For the text-containing cell, return its midpoint in [X, Y] coordinate format. 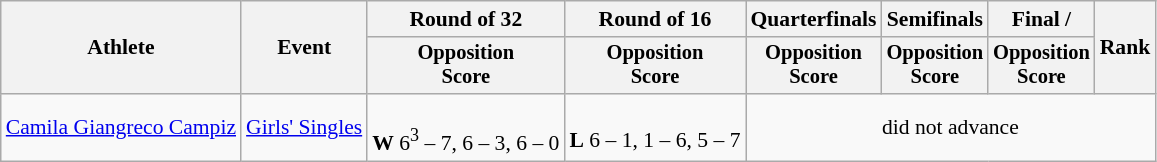
W 63 – 7, 6 – 3, 6 – 0 [466, 128]
did not advance [951, 128]
Athlete [121, 48]
Camila Giangreco Campiz [121, 128]
L 6 – 1, 1 – 6, 5 – 7 [654, 128]
Final / [1042, 19]
Semifinals [936, 19]
Round of 32 [466, 19]
Quarterfinals [814, 19]
Round of 16 [654, 19]
Event [304, 48]
Girls' Singles [304, 128]
Rank [1126, 48]
